Output the (X, Y) coordinate of the center of the cell containing the given text.  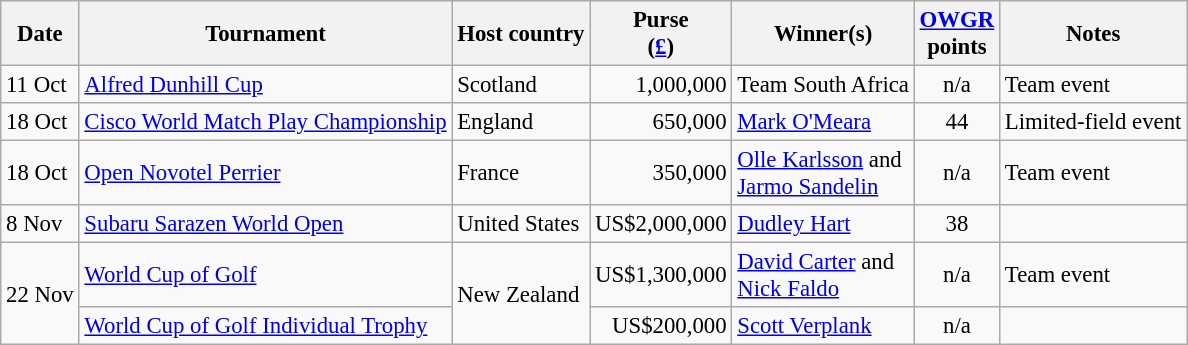
Host country (521, 34)
United States (521, 224)
US$2,000,000 (661, 224)
OWGRpoints (956, 34)
38 (956, 224)
US$1,300,000 (661, 276)
Date (40, 34)
World Cup of Golf (266, 276)
11 Oct (40, 85)
350,000 (661, 174)
Tournament (266, 34)
Mark O'Meara (823, 122)
Alfred Dunhill Cup (266, 85)
France (521, 174)
New Zealand (521, 294)
Scotland (521, 85)
Open Novotel Perrier (266, 174)
44 (956, 122)
Limited-field event (1094, 122)
David Carter and Nick Faldo (823, 276)
Winner(s) (823, 34)
Cisco World Match Play Championship (266, 122)
Dudley Hart (823, 224)
Purse(£) (661, 34)
Team South Africa (823, 85)
Subaru Sarazen World Open (266, 224)
Olle Karlsson and Jarmo Sandelin (823, 174)
650,000 (661, 122)
1,000,000 (661, 85)
England (521, 122)
22 Nov (40, 294)
8 Nov (40, 224)
Notes (1094, 34)
